From the cell containing the given text, extract its center point as (X, Y) coordinate. 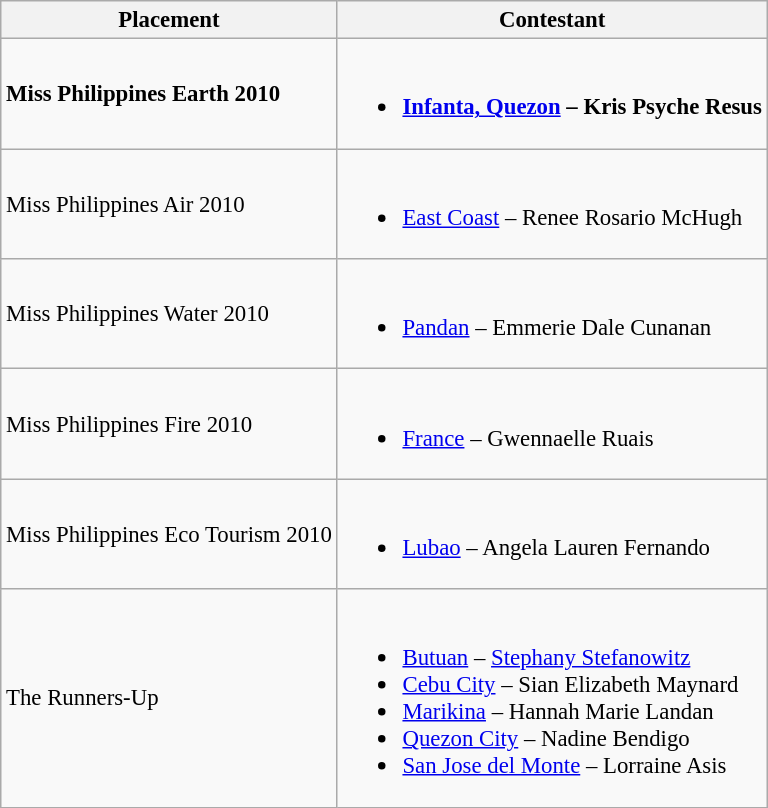
Contestant (552, 20)
France – Gwennaelle Ruais (552, 424)
Miss Philippines Air 2010 (169, 204)
Placement (169, 20)
East Coast – Renee Rosario McHugh (552, 204)
Miss Philippines Earth 2010 (169, 94)
Miss Philippines Eco Tourism 2010 (169, 534)
Pandan – Emmerie Dale Cunanan (552, 314)
Miss Philippines Water 2010 (169, 314)
Miss Philippines Fire 2010 (169, 424)
The Runners-Up (169, 698)
Lubao – Angela Lauren Fernando (552, 534)
Infanta, Quezon – Kris Psyche Resus (552, 94)
